From the cell containing the given text, extract its center point as [x, y] coordinate. 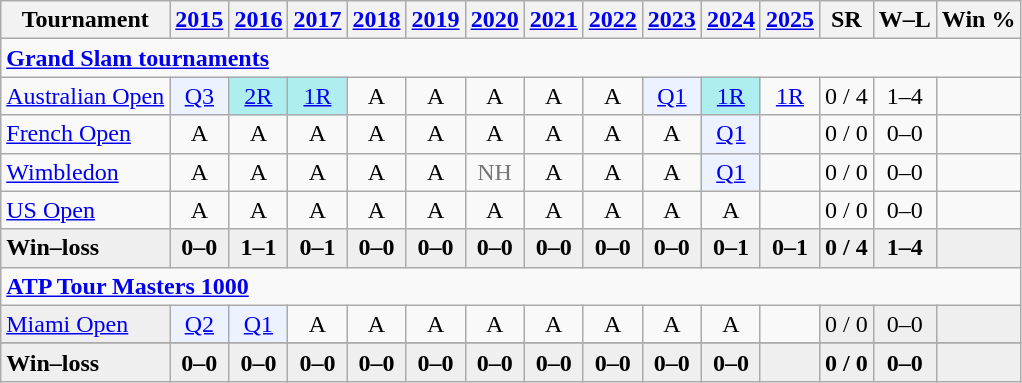
Australian Open [86, 96]
Wimbledon [86, 172]
ATP Tour Masters 1000 [511, 286]
1–1 [258, 248]
2020 [494, 20]
2018 [376, 20]
2017 [318, 20]
2022 [612, 20]
Win % [978, 20]
US Open [86, 210]
2015 [200, 20]
Tournament [86, 20]
2023 [672, 20]
Q2 [200, 324]
2019 [436, 20]
W–L [904, 20]
French Open [86, 134]
Grand Slam tournaments [511, 58]
2021 [554, 20]
2016 [258, 20]
NH [494, 172]
Miami Open [86, 324]
2025 [790, 20]
SR [846, 20]
Q3 [200, 96]
2R [258, 96]
2024 [730, 20]
